Determine the (X, Y) coordinate at the center of the cell enclosing the given text.  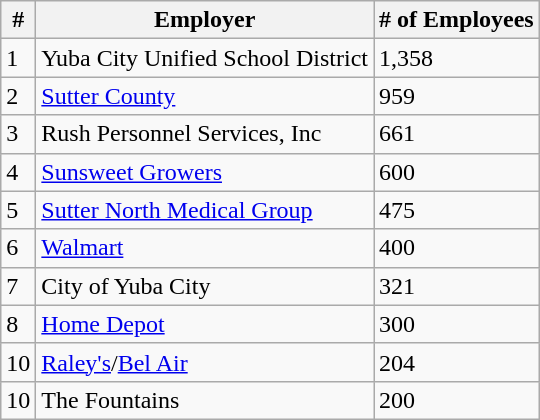
475 (457, 210)
300 (457, 324)
Home Depot (205, 324)
# of Employees (457, 20)
661 (457, 134)
Raley's/Bel Air (205, 362)
204 (457, 362)
City of Yuba City (205, 286)
# (18, 20)
959 (457, 96)
2 (18, 96)
3 (18, 134)
7 (18, 286)
8 (18, 324)
Walmart (205, 248)
Sutter County (205, 96)
1,358 (457, 58)
1 (18, 58)
Rush Personnel Services, Inc (205, 134)
Sutter North Medical Group (205, 210)
600 (457, 172)
400 (457, 248)
6 (18, 248)
200 (457, 400)
Sunsweet Growers (205, 172)
Employer (205, 20)
5 (18, 210)
4 (18, 172)
The Fountains (205, 400)
321 (457, 286)
Yuba City Unified School District (205, 58)
